Capture the cell that displays the provided text and extract its (x, y) central coordinate. 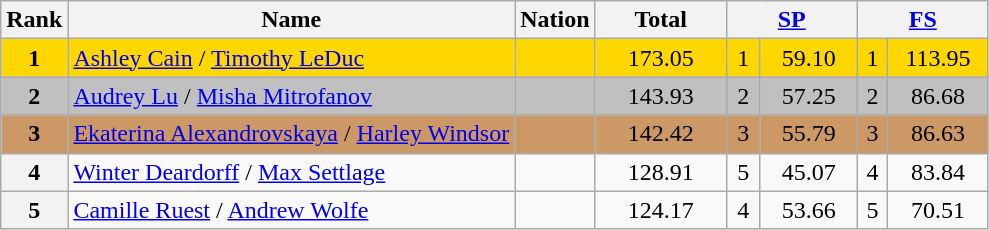
Rank (34, 20)
86.63 (938, 134)
143.93 (660, 96)
59.10 (808, 58)
Ekaterina Alexandrovskaya / Harley Windsor (292, 134)
Ashley Cain / Timothy LeDuc (292, 58)
128.91 (660, 172)
57.25 (808, 96)
SP (792, 20)
83.84 (938, 172)
70.51 (938, 210)
45.07 (808, 172)
Audrey Lu / Misha Mitrofanov (292, 96)
173.05 (660, 58)
FS (922, 20)
Total (660, 20)
Name (292, 20)
53.66 (808, 210)
124.17 (660, 210)
142.42 (660, 134)
55.79 (808, 134)
Winter Deardorff / Max Settlage (292, 172)
Camille Ruest / Andrew Wolfe (292, 210)
86.68 (938, 96)
Nation (555, 20)
113.95 (938, 58)
